Locate the cell with the specified text and output its (X, Y) center coordinate. 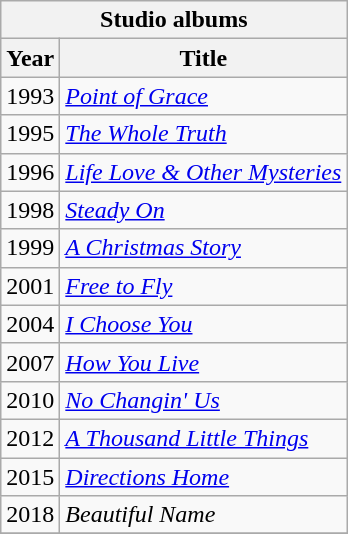
A Thousand Little Things (204, 438)
How You Live (204, 362)
1993 (30, 96)
Point of Grace (204, 96)
2007 (30, 362)
2018 (30, 515)
Directions Home (204, 477)
Life Love & Other Mysteries (204, 172)
Studio albums (174, 20)
1995 (30, 134)
Beautiful Name (204, 515)
2001 (30, 286)
Title (204, 58)
I Choose You (204, 324)
No Changin' Us (204, 400)
2012 (30, 438)
A Christmas Story (204, 248)
1996 (30, 172)
The Whole Truth (204, 134)
Steady On (204, 210)
2004 (30, 324)
2010 (30, 400)
Free to Fly (204, 286)
1998 (30, 210)
1999 (30, 248)
2015 (30, 477)
Year (30, 58)
